Locate the cell with the specified text and output its [x, y] center coordinate. 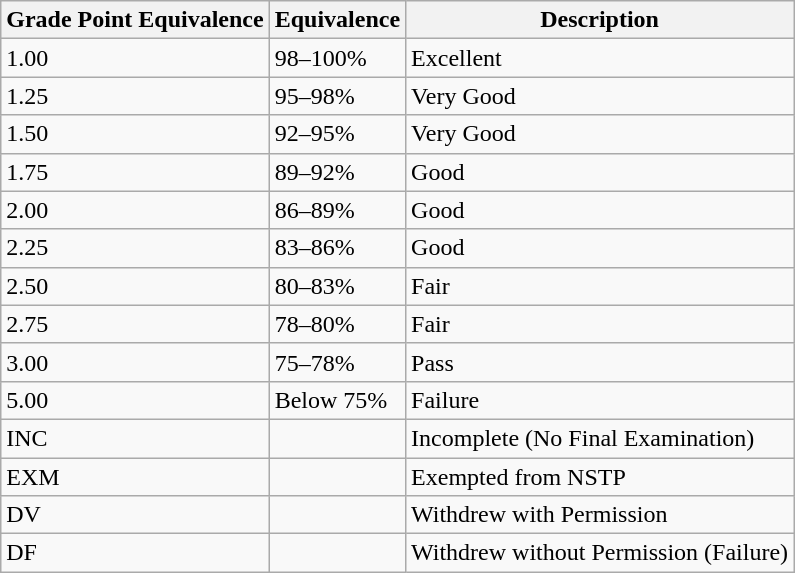
1.00 [135, 58]
95–98% [337, 96]
Description [600, 20]
Equivalence [337, 20]
89–92% [337, 172]
83–86% [337, 248]
1.50 [135, 134]
Incomplete (No Final Examination) [600, 438]
Withdrew without Permission (Failure) [600, 553]
80–83% [337, 286]
Failure [600, 400]
EXM [135, 477]
86–89% [337, 210]
Withdrew with Permission [600, 515]
INC [135, 438]
2.25 [135, 248]
Pass [600, 362]
3.00 [135, 362]
Excellent [600, 58]
75–78% [337, 362]
2.75 [135, 324]
Below 75% [337, 400]
2.50 [135, 286]
1.25 [135, 96]
2.00 [135, 210]
DF [135, 553]
5.00 [135, 400]
78–80% [337, 324]
Grade Point Equivalence [135, 20]
98–100% [337, 58]
DV [135, 515]
1.75 [135, 172]
92–95% [337, 134]
Exempted from NSTP [600, 477]
